Find where the given text appears and provide that cell's center as (X, Y) coordinate. 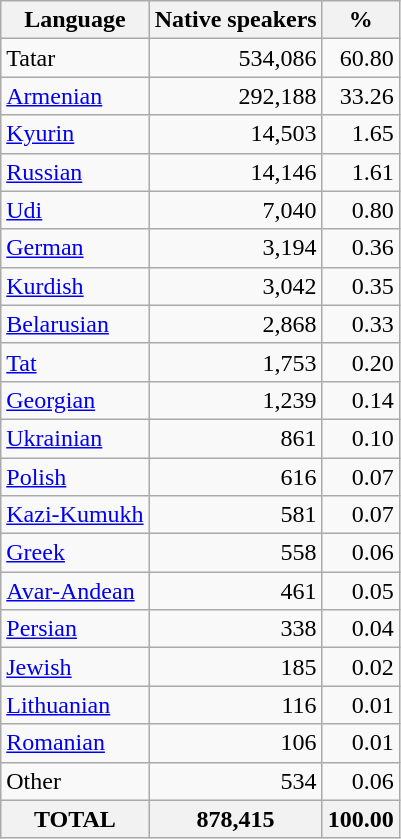
0.10 (360, 438)
33.26 (360, 96)
7,040 (236, 210)
0.05 (360, 591)
116 (236, 705)
Polish (75, 477)
Native speakers (236, 20)
878,415 (236, 819)
461 (236, 591)
Russian (75, 172)
14,503 (236, 134)
0.04 (360, 629)
3,042 (236, 286)
Language (75, 20)
0.02 (360, 667)
3,194 (236, 248)
TOTAL (75, 819)
861 (236, 438)
Kyurin (75, 134)
Tatar (75, 58)
338 (236, 629)
Kazi-Kumukh (75, 515)
558 (236, 553)
0.36 (360, 248)
0.35 (360, 286)
German (75, 248)
Persian (75, 629)
Belarusian (75, 324)
Georgian (75, 400)
292,188 (236, 96)
1.65 (360, 134)
Kurdish (75, 286)
2,868 (236, 324)
Tat (75, 362)
60.80 (360, 58)
Udi (75, 210)
Armenian (75, 96)
0.14 (360, 400)
Avar-Andean (75, 591)
100.00 (360, 819)
Other (75, 781)
Jewish (75, 667)
Greek (75, 553)
Ukrainian (75, 438)
0.20 (360, 362)
14,146 (236, 172)
% (360, 20)
Romanian (75, 743)
1,239 (236, 400)
1.61 (360, 172)
185 (236, 667)
534,086 (236, 58)
0.33 (360, 324)
616 (236, 477)
106 (236, 743)
1,753 (236, 362)
534 (236, 781)
581 (236, 515)
Lithuanian (75, 705)
0.80 (360, 210)
